For the text-containing cell, return its midpoint in (x, y) coordinate format. 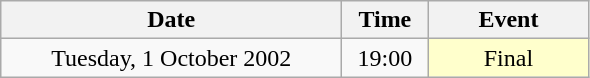
Date (172, 20)
Final (508, 58)
19:00 (385, 58)
Event (508, 20)
Time (385, 20)
Tuesday, 1 October 2002 (172, 58)
